Pinpoint the cell where the given text exists, returning its (X, Y) midpoint coordinate. 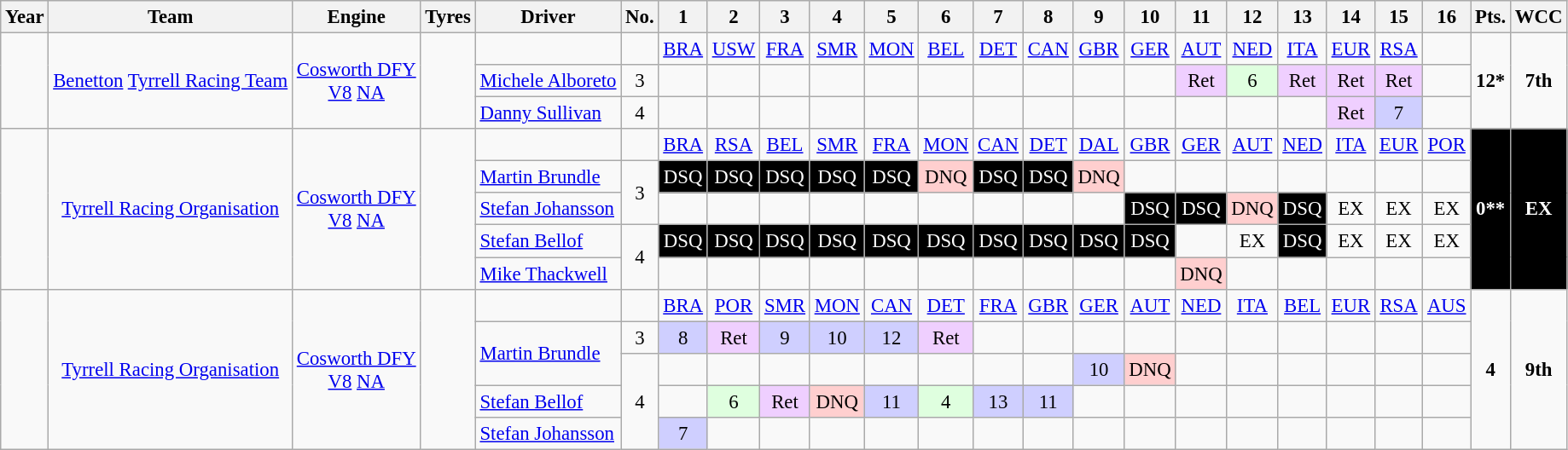
0** (1491, 209)
5 (891, 17)
Team (171, 17)
Year (25, 17)
Engine (356, 17)
WCC (1538, 17)
AUS (1447, 305)
Benetton Tyrrell Racing Team (171, 82)
9th (1538, 369)
Danny Sullivan (548, 113)
Mike Thackwell (548, 274)
No. (640, 17)
14 (1350, 17)
12* (1491, 82)
DAL (1099, 145)
15 (1398, 17)
16 (1447, 17)
USW (734, 49)
1 (682, 17)
Tyres (448, 17)
Driver (548, 17)
7th (1538, 82)
Pts. (1491, 17)
2 (734, 17)
Michele Alboreto (548, 81)
